Search for the cell housing the specified text and yield its (x, y) center coordinate. 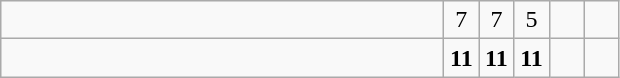
5 (532, 20)
